Determine the (X, Y) coordinate at the center of the cell enclosing the given text.  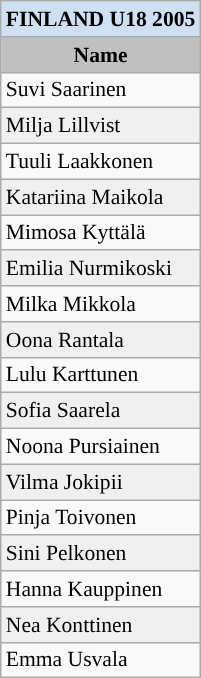
Name (101, 55)
Mimosa Kyttälä (101, 233)
Pinja Toivonen (101, 518)
Emilia Nurmikoski (101, 269)
Vilma Jokipii (101, 482)
Katariina Maikola (101, 197)
Lulu Karttunen (101, 375)
Oona Rantala (101, 340)
Hanna Kauppinen (101, 589)
Tuuli Laakkonen (101, 162)
Sofia Saarela (101, 411)
Milja Lillvist (101, 126)
Sini Pelkonen (101, 554)
Emma Usvala (101, 660)
Noona Pursiainen (101, 447)
Milka Mikkola (101, 304)
Suvi Saarinen (101, 90)
FINLAND U18 2005 (101, 19)
Nea Konttinen (101, 625)
